Provide the [x, y] coordinate of the cell's center where the given text is located.  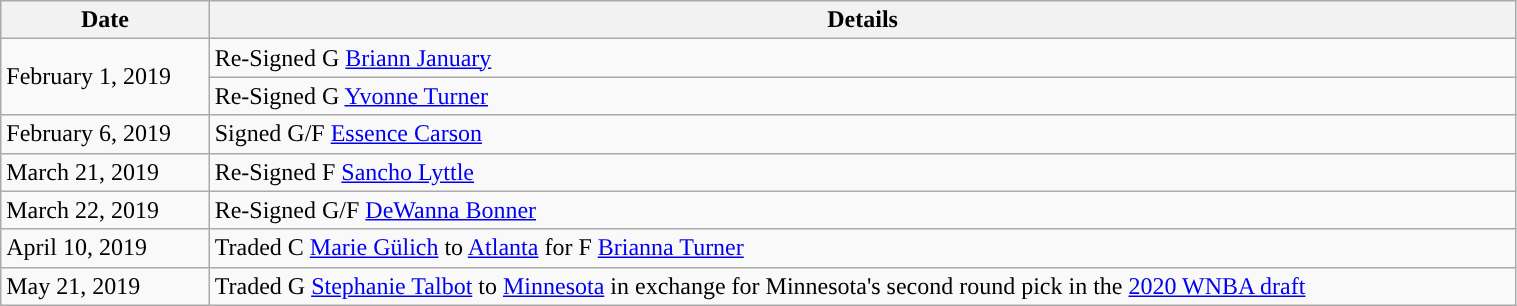
February 1, 2019 [105, 77]
Details [862, 20]
May 21, 2019 [105, 286]
Re-Signed G Briann January [862, 58]
Re-Signed G Yvonne Turner [862, 96]
Signed G/F Essence Carson [862, 134]
Traded G Stephanie Talbot to Minnesota in exchange for Minnesota's second round pick in the 2020 WNBA draft [862, 286]
Traded C Marie Gülich to Atlanta for F Brianna Turner [862, 248]
Re-Signed F Sancho Lyttle [862, 172]
March 21, 2019 [105, 172]
April 10, 2019 [105, 248]
March 22, 2019 [105, 210]
Date [105, 20]
Re-Signed G/F DeWanna Bonner [862, 210]
February 6, 2019 [105, 134]
